Locate the cell with the specified text and output its [X, Y] center coordinate. 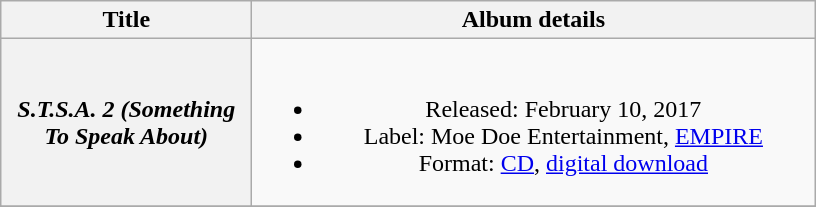
S.T.S.A. 2 (Something To Speak About) [126, 122]
Album details [534, 20]
Title [126, 20]
Released: February 10, 2017Label: Moe Doe Entertainment, EMPIREFormat: CD, digital download [534, 122]
